Output the [X, Y] coordinate of the center of the cell containing the given text.  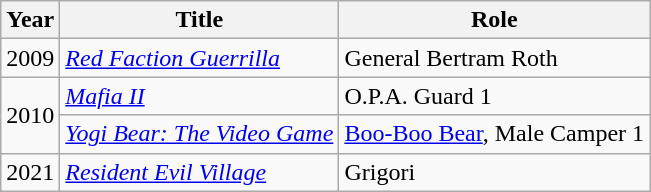
Boo-Boo Bear, Male Camper 1 [494, 134]
2021 [30, 172]
Grigori [494, 172]
Yogi Bear: The Video Game [200, 134]
Red Faction Guerrilla [200, 58]
General Bertram Roth [494, 58]
Mafia II [200, 96]
Role [494, 20]
Title [200, 20]
2009 [30, 58]
2010 [30, 115]
O.P.A. Guard 1 [494, 96]
Resident Evil Village [200, 172]
Year [30, 20]
